For the text-containing cell, return its midpoint in (X, Y) coordinate format. 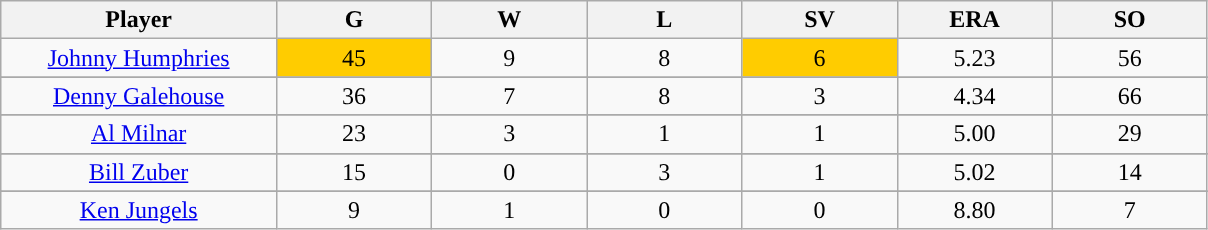
Ken Jungels (139, 210)
G (354, 20)
6 (820, 58)
29 (1130, 134)
8.80 (974, 210)
4.34 (974, 96)
ERA (974, 20)
Player (139, 20)
Johnny Humphries (139, 58)
SV (820, 20)
23 (354, 134)
Denny Galehouse (139, 96)
14 (1130, 172)
66 (1130, 96)
Al Milnar (139, 134)
56 (1130, 58)
15 (354, 172)
5.23 (974, 58)
SO (1130, 20)
W (510, 20)
36 (354, 96)
L (664, 20)
Bill Zuber (139, 172)
45 (354, 58)
5.02 (974, 172)
5.00 (974, 134)
